From the cell containing the given text, extract its center point as [X, Y] coordinate. 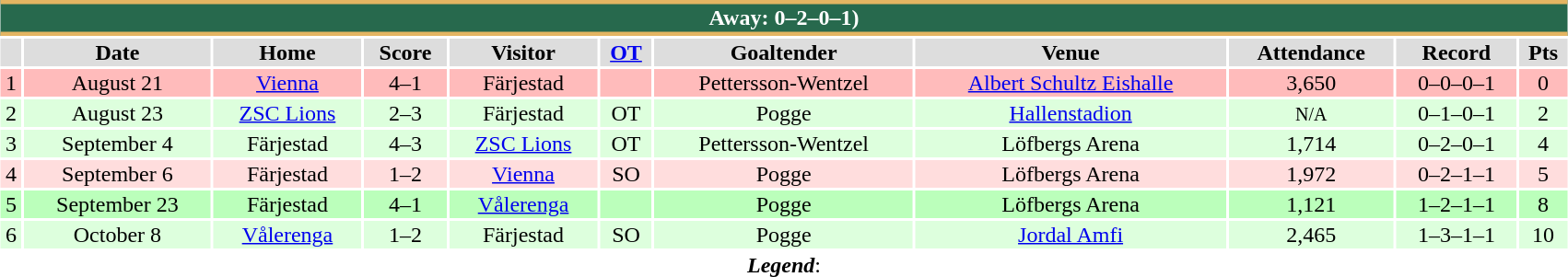
August 23 [117, 113]
1–2–1–1 [1457, 204]
0 [1543, 83]
4–3 [405, 144]
Venue [1071, 52]
N/A [1311, 113]
2,465 [1311, 235]
0–1–0–1 [1457, 113]
Jordal Amfi [1071, 235]
6 [11, 235]
10 [1543, 235]
1 [11, 83]
September 4 [117, 144]
Date [117, 52]
August 21 [117, 83]
October 8 [117, 235]
Goaltender [784, 52]
Away: 0–2–0–1) [784, 18]
Hallenstadion [1071, 113]
0–0–0–1 [1457, 83]
3,650 [1311, 83]
8 [1543, 204]
Visitor [523, 52]
September 6 [117, 174]
Home [287, 52]
Albert Schultz Eishalle [1071, 83]
1–3–1–1 [1457, 235]
0–2–0–1 [1457, 144]
0–2–1–1 [1457, 174]
Pts [1543, 52]
Score [405, 52]
Attendance [1311, 52]
September 23 [117, 204]
2–3 [405, 113]
1,714 [1311, 144]
1,121 [1311, 204]
Record [1457, 52]
3 [11, 144]
1,972 [1311, 174]
